Search for the cell housing the specified text and yield its (X, Y) center coordinate. 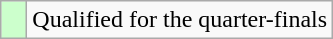
Qualified for the quarter-finals (180, 20)
